For the text-containing cell, return its midpoint in [X, Y] coordinate format. 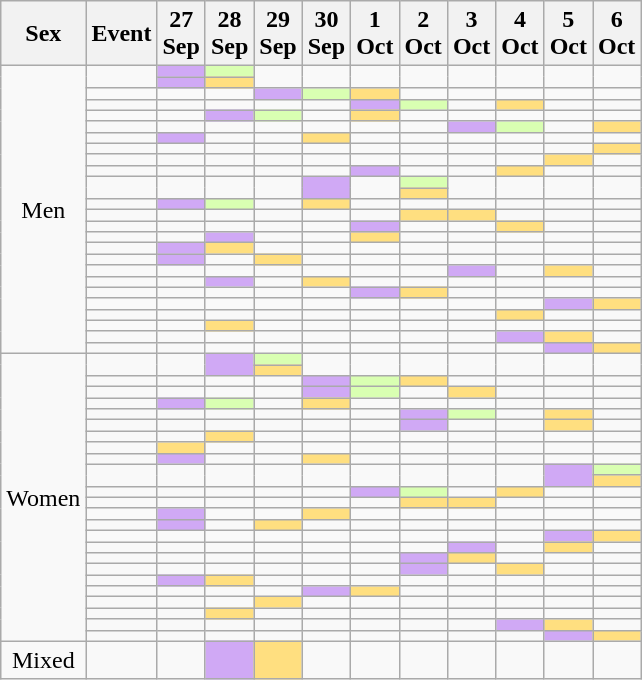
28Sep [229, 34]
30Sep [326, 34]
Event [122, 34]
Mixed [44, 660]
5Oct [568, 34]
3Oct [471, 34]
Sex [44, 34]
Women [44, 497]
Men [44, 210]
29Sep [278, 34]
4Oct [520, 34]
2Oct [423, 34]
27Sep [181, 34]
1Oct [375, 34]
6Oct [616, 34]
